For the text-containing cell, return its midpoint in (X, Y) coordinate format. 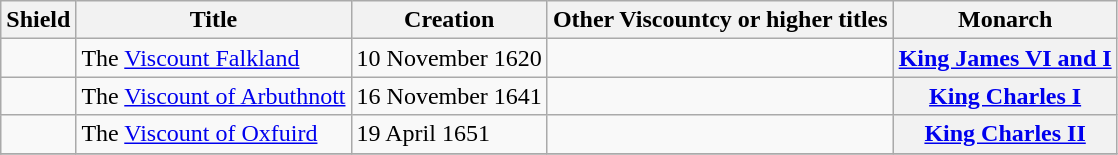
Creation (449, 20)
The Viscount of Arbuthnott (214, 96)
The Viscount Falkland (214, 58)
The Viscount of Oxfuird (214, 134)
Shield (38, 20)
Other Viscountcy or higher titles (720, 20)
King James VI and I (1005, 58)
Monarch (1005, 20)
King Charles I (1005, 96)
Title (214, 20)
16 November 1641 (449, 96)
King Charles II (1005, 134)
10 November 1620 (449, 58)
19 April 1651 (449, 134)
